Return (x, y) of the center of cell containing provided text 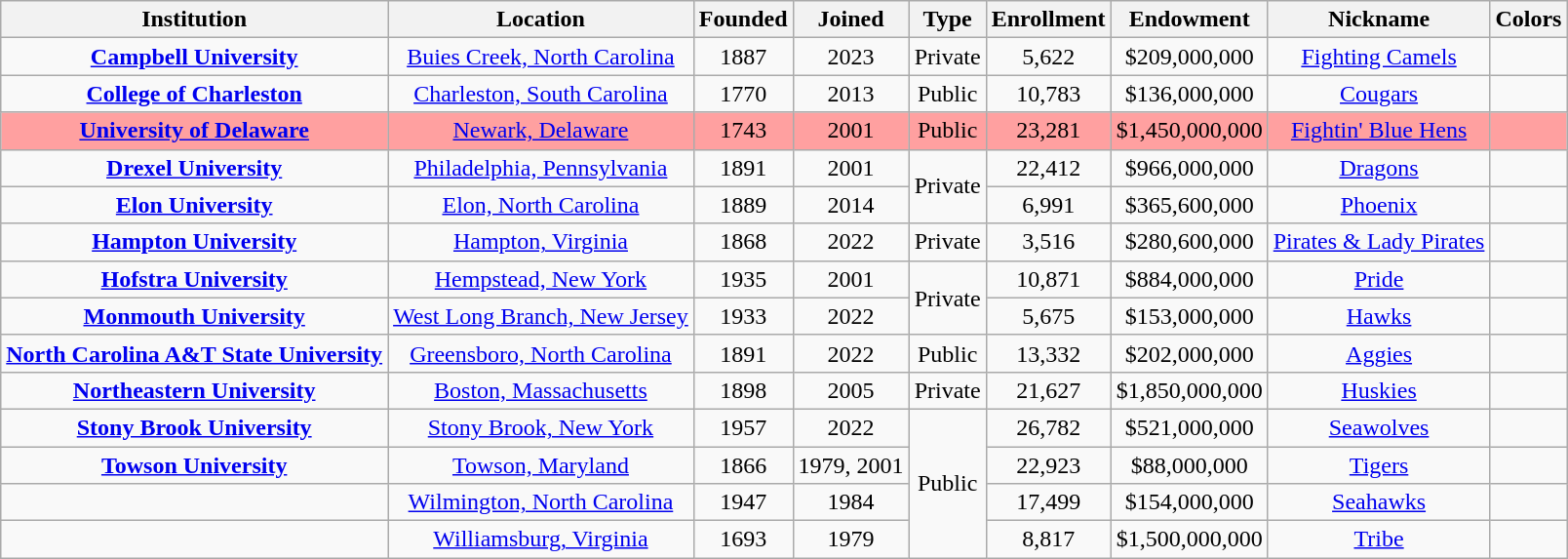
Seawolves (1379, 427)
26,782 (1048, 427)
Cougars (1379, 94)
Campbell University (195, 57)
Hampton, Virginia (541, 242)
1887 (743, 57)
Phoenix (1379, 205)
2013 (850, 94)
Newark, Delaware (541, 131)
Huskies (1379, 390)
Aggies (1379, 353)
$365,600,000 (1190, 205)
Philadelphia, Pennsylvania (541, 168)
Hofstra University (195, 279)
Northeastern University (195, 390)
Pirates & Lady Pirates (1379, 242)
13,332 (1048, 353)
Greensboro, North Carolina (541, 353)
1866 (743, 465)
$521,000,000 (1190, 427)
10,783 (1048, 94)
College of Charleston (195, 94)
5,622 (1048, 57)
1979 (850, 539)
22,923 (1048, 465)
1889 (743, 205)
Tigers (1379, 465)
Charleston, South Carolina (541, 94)
Drexel University (195, 168)
$1,450,000,000 (1190, 131)
University of Delaware (195, 131)
21,627 (1048, 390)
1979, 2001 (850, 465)
$966,000,000 (1190, 168)
Hampton University (195, 242)
Seahawks (1379, 502)
17,499 (1048, 502)
1743 (743, 131)
Institution (195, 20)
1770 (743, 94)
2023 (850, 57)
1933 (743, 316)
Nickname (1379, 20)
1693 (743, 539)
Towson, Maryland (541, 465)
Joined (850, 20)
1868 (743, 242)
Stony Brook University (195, 427)
3,516 (1048, 242)
Boston, Massachusetts (541, 390)
Monmouth University (195, 316)
Buies Creek, North Carolina (541, 57)
10,871 (1048, 279)
1947 (743, 502)
Tribe (1379, 539)
22,412 (1048, 168)
Founded (743, 20)
$154,000,000 (1190, 502)
$209,000,000 (1190, 57)
North Carolina A&T State University (195, 353)
Towson University (195, 465)
Elon, North Carolina (541, 205)
Williamsburg, Virginia (541, 539)
2005 (850, 390)
Enrollment (1048, 20)
6,991 (1048, 205)
Location (541, 20)
2014 (850, 205)
$1,850,000,000 (1190, 390)
1984 (850, 502)
$88,000,000 (1190, 465)
Endowment (1190, 20)
23,281 (1048, 131)
1957 (743, 427)
5,675 (1048, 316)
$1,500,000,000 (1190, 539)
Hempstead, New York (541, 279)
$153,000,000 (1190, 316)
$202,000,000 (1190, 353)
Pride (1379, 279)
1935 (743, 279)
$280,600,000 (1190, 242)
Fighting Camels (1379, 57)
Hawks (1379, 316)
8,817 (1048, 539)
Dragons (1379, 168)
Fightin' Blue Hens (1379, 131)
1898 (743, 390)
$136,000,000 (1190, 94)
Stony Brook, New York (541, 427)
Elon University (195, 205)
Wilmington, North Carolina (541, 502)
$884,000,000 (1190, 279)
West Long Branch, New Jersey (541, 316)
Type (948, 20)
Colors (1529, 20)
